Capture the cell that displays the provided text and extract its [x, y] central coordinate. 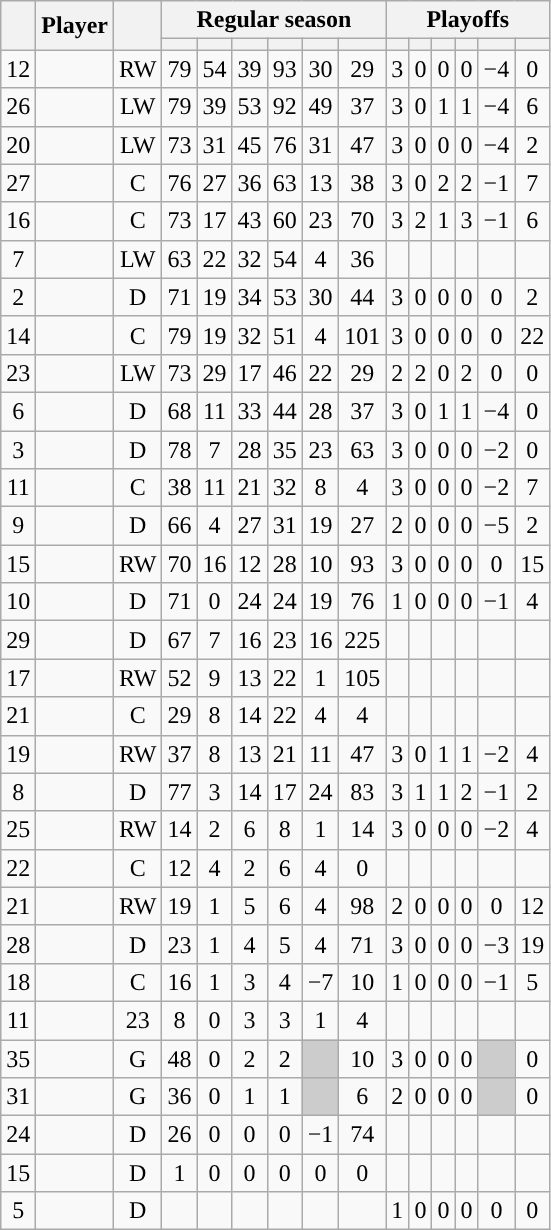
Playoffs [468, 20]
92 [284, 107]
49 [320, 107]
−7 [320, 982]
101 [362, 335]
77 [180, 792]
78 [180, 449]
51 [284, 335]
225 [362, 640]
66 [180, 526]
83 [362, 792]
48 [180, 1059]
Player [75, 26]
98 [362, 906]
43 [250, 221]
45 [250, 145]
68 [180, 411]
105 [362, 678]
34 [250, 297]
18 [18, 982]
33 [250, 411]
−3 [496, 944]
46 [284, 373]
74 [362, 1135]
20 [18, 145]
60 [284, 221]
67 [180, 640]
Regular season [274, 20]
25 [18, 830]
52 [180, 678]
−5 [496, 526]
